Provide the [X, Y] coordinate of the cell's center where the given text is located.  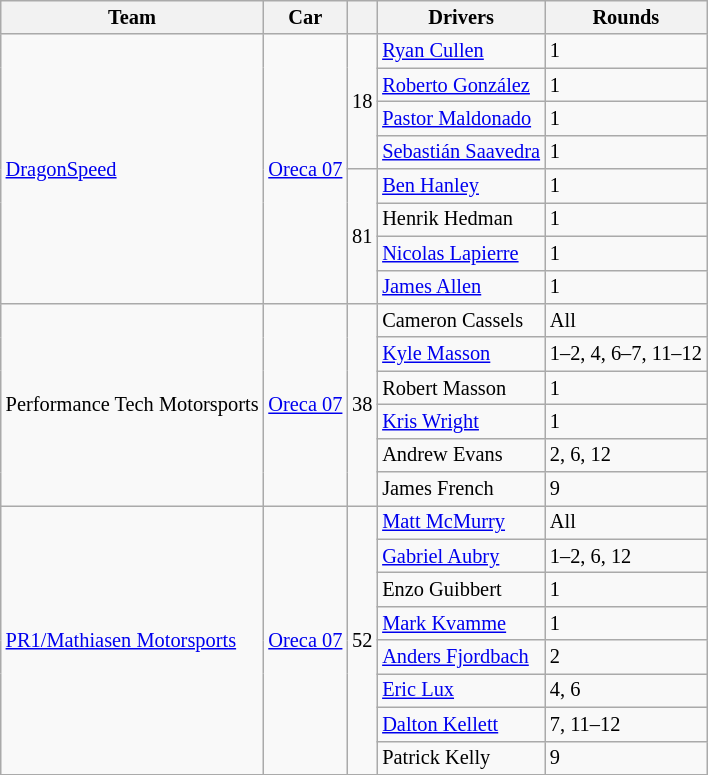
James Allen [461, 287]
Enzo Guibbert [461, 589]
Patrick Kelly [461, 758]
Nicolas Lapierre [461, 253]
81 [362, 236]
18 [362, 102]
Drivers [461, 17]
Kyle Masson [461, 354]
1–2, 4, 6–7, 11–12 [626, 354]
52 [362, 640]
Anders Fjordbach [461, 657]
38 [362, 404]
Car [305, 17]
4, 6 [626, 690]
Mark Kvamme [461, 623]
Roberto González [461, 85]
Ben Hanley [461, 186]
Cameron Cassels [461, 320]
Henrik Hedman [461, 219]
Performance Tech Motorsports [132, 404]
1–2, 6, 12 [626, 556]
Matt McMurry [461, 522]
Eric Lux [461, 690]
DragonSpeed [132, 168]
Pastor Maldonado [461, 118]
Kris Wright [461, 421]
Team [132, 17]
Andrew Evans [461, 455]
Dalton Kellett [461, 724]
2, 6, 12 [626, 455]
2 [626, 657]
Ryan Cullen [461, 51]
Robert Masson [461, 388]
Rounds [626, 17]
PR1/Mathiasen Motorsports [132, 640]
James French [461, 489]
Sebastián Saavedra [461, 152]
7, 11–12 [626, 724]
Gabriel Aubry [461, 556]
